Provide the (X, Y) coordinate of the cell's center where the given text is located.  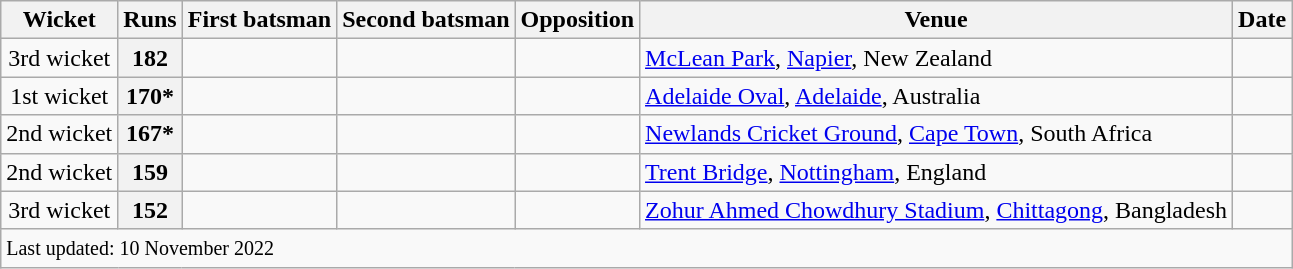
Last updated: 10 November 2022 (646, 248)
Opposition (577, 20)
Zohur Ahmed Chowdhury Stadium, Chittagong, Bangladesh (936, 210)
First batsman (259, 20)
Runs (150, 20)
Newlands Cricket Ground, Cape Town, South Africa (936, 134)
170* (150, 96)
1st wicket (60, 96)
McLean Park, Napier, New Zealand (936, 58)
Adelaide Oval, Adelaide, Australia (936, 96)
182 (150, 58)
159 (150, 172)
167* (150, 134)
Date (1262, 20)
Trent Bridge, Nottingham, England (936, 172)
Second batsman (426, 20)
Venue (936, 20)
Wicket (60, 20)
152 (150, 210)
